Pinpoint the cell where the given text exists, returning its (x, y) midpoint coordinate. 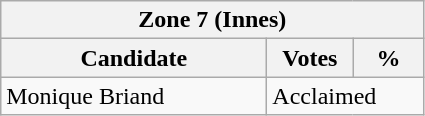
Votes (310, 58)
Acclaimed (346, 96)
% (388, 58)
Zone 7 (Innes) (212, 20)
Candidate (134, 58)
Monique Briand (134, 96)
